Capture the cell that displays the provided text and extract its (X, Y) central coordinate. 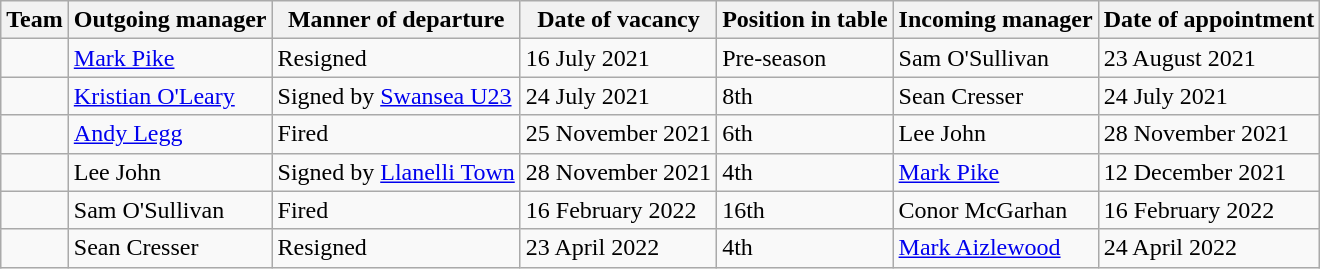
12 December 2021 (1209, 172)
Conor McGarhan (996, 210)
Signed by Swansea U23 (396, 96)
16th (805, 210)
24 April 2022 (1209, 248)
Date of vacancy (618, 20)
Kristian O'Leary (170, 96)
Team (35, 20)
Incoming manager (996, 20)
23 August 2021 (1209, 58)
25 November 2021 (618, 134)
Outgoing manager (170, 20)
6th (805, 134)
Signed by Llanelli Town (396, 172)
Pre-season (805, 58)
23 April 2022 (618, 248)
16 July 2021 (618, 58)
Andy Legg (170, 134)
Manner of departure (396, 20)
Position in table (805, 20)
8th (805, 96)
Mark Aizlewood (996, 248)
Date of appointment (1209, 20)
